Scan for the cell matching the given text and deliver its [X, Y] coordinate at center. 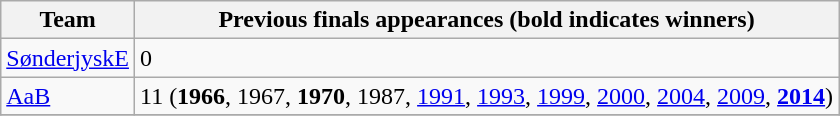
Team [68, 20]
AaB [68, 96]
SønderjyskE [68, 58]
11 (1966, 1967, 1970, 1987, 1991, 1993, 1999, 2000, 2004, 2009, 2014) [486, 96]
Previous finals appearances (bold indicates winners) [486, 20]
0 [486, 58]
